Capture the cell that displays the provided text and extract its [x, y] central coordinate. 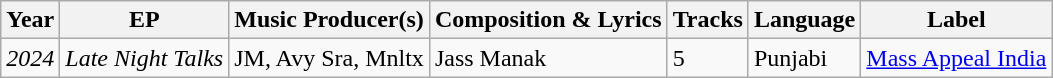
Mass Appeal India [956, 58]
Language [804, 20]
Tracks [708, 20]
Punjabi [804, 58]
2024 [30, 58]
5 [708, 58]
Label [956, 20]
Year [30, 20]
Jass Manak [548, 58]
Composition & Lyrics [548, 20]
Music Producer(s) [330, 20]
Late Night Talks [144, 58]
EP [144, 20]
JM, Avy Sra, Mnltx [330, 58]
